Identify which cell holds the provided text, then report its [X, Y] central coordinate. 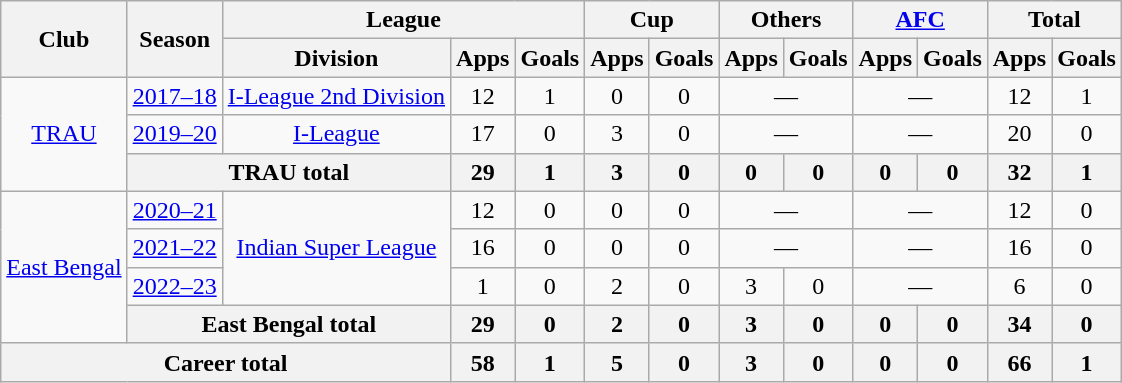
Division [336, 58]
Others [786, 20]
32 [1019, 172]
League [404, 20]
2022–23 [174, 286]
Total [1054, 20]
East Bengal [64, 267]
66 [1019, 362]
6 [1019, 286]
AFC [920, 20]
Club [64, 39]
2021–22 [174, 248]
Cup [652, 20]
20 [1019, 134]
2019–20 [174, 134]
5 [617, 362]
17 [483, 134]
Indian Super League [336, 248]
TRAU total [288, 172]
East Bengal total [288, 324]
2020–21 [174, 210]
I-League 2nd Division [336, 96]
Career total [226, 362]
58 [483, 362]
TRAU [64, 134]
2017–18 [174, 96]
I-League [336, 134]
34 [1019, 324]
Season [174, 39]
